Provide the [X, Y] coordinate of the cell's center where the given text is located.  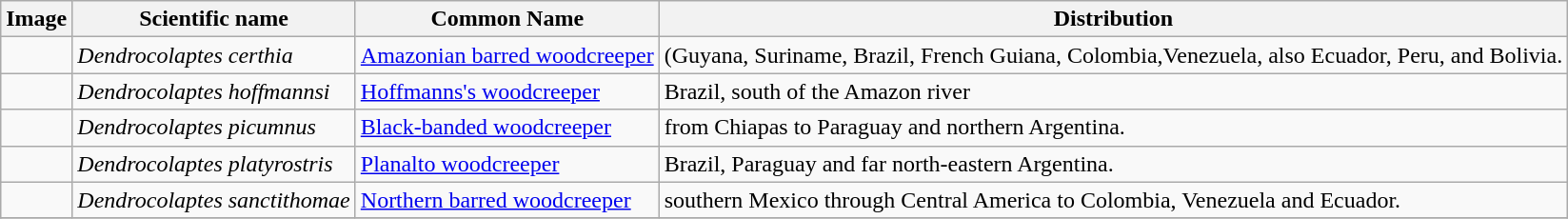
Hoffmanns's woodcreeper [506, 91]
Black-banded woodcreeper [506, 128]
Amazonian barred woodcreeper [506, 55]
Brazil, Paraguay and far north-eastern Argentina. [1113, 164]
Distribution [1113, 19]
Dendrocolaptes certhia [213, 55]
Dendrocolaptes platyrostris [213, 164]
Dendrocolaptes sanctithomae [213, 200]
Planalto woodcreeper [506, 164]
southern Mexico through Central America to Colombia, Venezuela and Ecuador. [1113, 200]
Northern barred woodcreeper [506, 200]
Image [36, 19]
(Guyana, Suriname, Brazil, French Guiana, Colombia,Venezuela, also Ecuador, Peru, and Bolivia. [1113, 55]
Dendrocolaptes picumnus [213, 128]
Common Name [506, 19]
Dendrocolaptes hoffmannsi [213, 91]
Brazil, south of the Amazon river [1113, 91]
from Chiapas to Paraguay and northern Argentina. [1113, 128]
Scientific name [213, 19]
